Pinpoint the cell where the given text exists, returning its (x, y) midpoint coordinate. 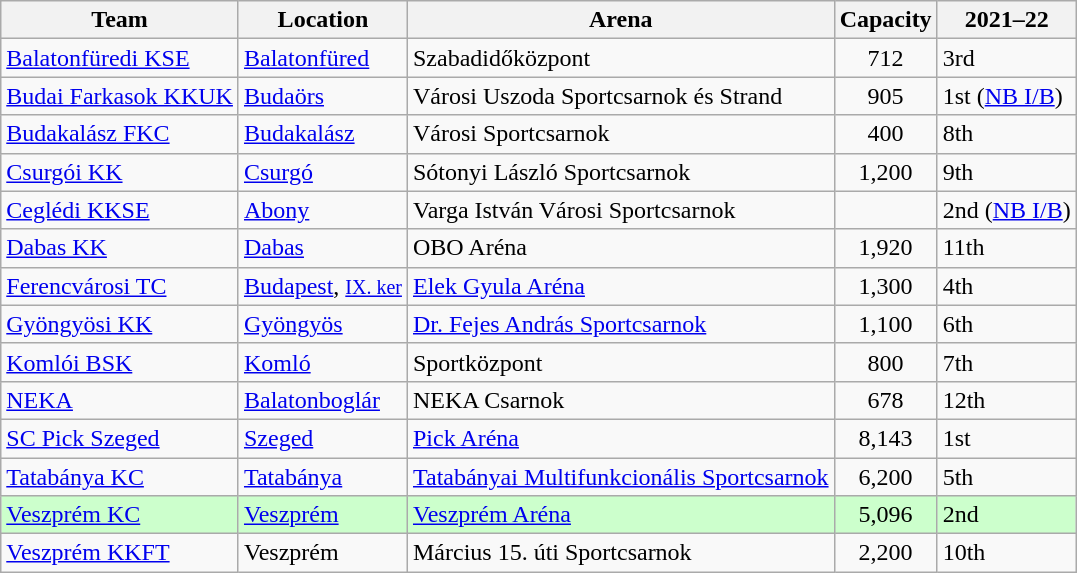
Dabas KK (120, 248)
12th (1006, 400)
Elek Gyula Aréna (620, 286)
Március 15. úti Sportcsarnok (620, 553)
Ceglédi KKSE (120, 210)
Capacity (886, 20)
Városi Sportcsarnok (620, 134)
Ferencvárosi TC (120, 286)
8,143 (886, 438)
Arena (620, 20)
8th (1006, 134)
Szeged (322, 438)
Komlói BSK (120, 362)
Sótonyi László Sportcsarnok (620, 172)
10th (1006, 553)
Abony (322, 210)
2nd (1006, 515)
800 (886, 362)
712 (886, 58)
1,200 (886, 172)
Tatabánya KC (120, 477)
1,920 (886, 248)
11th (1006, 248)
Komló (322, 362)
Dabas (322, 248)
OBO Aréna (620, 248)
Csurgó (322, 172)
SC Pick Szeged (120, 438)
Tatabánya (322, 477)
400 (886, 134)
1,300 (886, 286)
4th (1006, 286)
2021–22 (1006, 20)
Tatabányai Multifunkcionális Sportcsarnok (620, 477)
Varga István Városi Sportcsarnok (620, 210)
Team (120, 20)
Sportközpont (620, 362)
Location (322, 20)
905 (886, 96)
Városi Uszoda Sportcsarnok és Strand (620, 96)
NEKA (120, 400)
6,200 (886, 477)
Gyöngyösi KK (120, 324)
Gyöngyös (322, 324)
7th (1006, 362)
5,096 (886, 515)
3rd (1006, 58)
1st (NB I/B) (1006, 96)
Budapest, IX. ker (322, 286)
2,200 (886, 553)
Veszprém KC (120, 515)
6th (1006, 324)
Szabadidőközpont (620, 58)
Csurgói KK (120, 172)
Budai Farkasok KKUK (120, 96)
Veszprém KKFT (120, 553)
NEKA Csarnok (620, 400)
Budaörs (322, 96)
Pick Aréna (620, 438)
Balatonfüred (322, 58)
Budakalász (322, 134)
Balatonfüredi KSE (120, 58)
5th (1006, 477)
2nd (NB I/B) (1006, 210)
678 (886, 400)
Balatonboglár (322, 400)
Veszprém Aréna (620, 515)
Dr. Fejes András Sportcsarnok (620, 324)
Budakalász FKC (120, 134)
1st (1006, 438)
1,100 (886, 324)
9th (1006, 172)
